Find where the given text appears and provide that cell's center as (X, Y) coordinate. 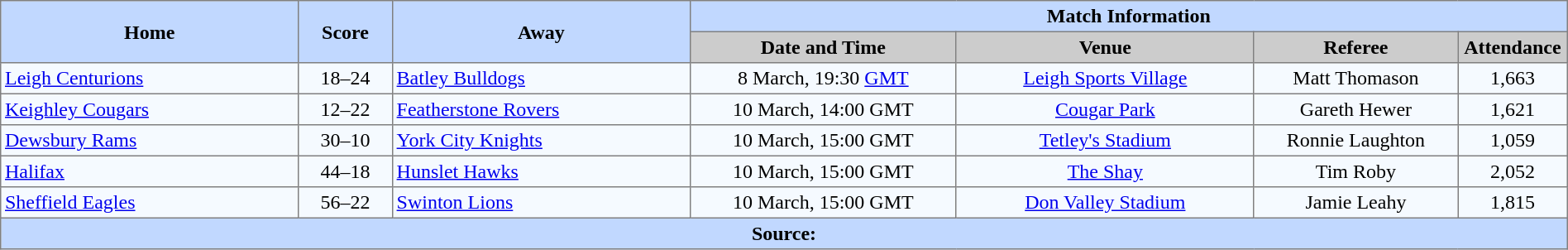
8 March, 19:30 GMT (823, 79)
Referee (1355, 47)
Source: (784, 233)
Venue (1105, 47)
1,815 (1513, 203)
Batley Bulldogs (541, 79)
2,052 (1513, 171)
Score (346, 31)
Hunslet Hawks (541, 171)
30–10 (346, 141)
Matt Thomason (1355, 79)
York City Knights (541, 141)
Dewsbury Rams (150, 141)
Leigh Sports Village (1105, 79)
10 March, 14:00 GMT (823, 109)
Keighley Cougars (150, 109)
Halifax (150, 171)
Featherstone Rovers (541, 109)
Match Information (1128, 17)
Swinton Lions (541, 203)
Cougar Park (1105, 109)
Sheffield Eagles (150, 203)
Away (541, 31)
1,059 (1513, 141)
44–18 (346, 171)
Leigh Centurions (150, 79)
The Shay (1105, 171)
Jamie Leahy (1355, 203)
Don Valley Stadium (1105, 203)
18–24 (346, 79)
Gareth Hewer (1355, 109)
Home (150, 31)
1,663 (1513, 79)
Tetley's Stadium (1105, 141)
12–22 (346, 109)
56–22 (346, 203)
Date and Time (823, 47)
Tim Roby (1355, 171)
1,621 (1513, 109)
Ronnie Laughton (1355, 141)
Attendance (1513, 47)
